From the cell containing the given text, extract its center point as (x, y) coordinate. 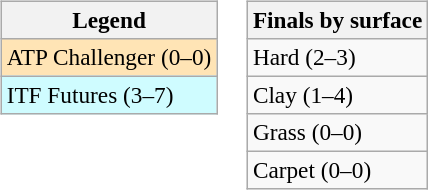
Grass (0–0) (337, 133)
Clay (1–4) (337, 95)
Hard (2–3) (337, 57)
ITF Futures (3–7) (108, 95)
Finals by surface (337, 20)
Carpet (0–0) (337, 171)
Legend (108, 20)
ATP Challenger (0–0) (108, 57)
